Extract the (X, Y) coordinate from the center of the cell holding the provided text.  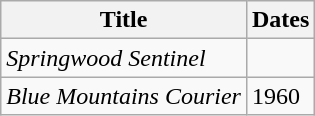
Springwood Sentinel (124, 58)
Title (124, 20)
Blue Mountains Courier (124, 96)
1960 (280, 96)
Dates (280, 20)
